Determine the (x, y) coordinate at the center of the cell enclosing the given text.  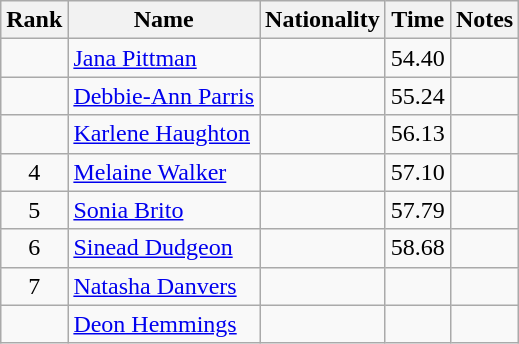
54.40 (418, 58)
Sonia Brito (164, 210)
7 (34, 286)
57.79 (418, 210)
Melaine Walker (164, 172)
Rank (34, 20)
Notes (484, 20)
Karlene Haughton (164, 134)
Deon Hemmings (164, 324)
Time (418, 20)
Name (164, 20)
57.10 (418, 172)
Jana Pittman (164, 58)
Sinead Dudgeon (164, 248)
Nationality (323, 20)
5 (34, 210)
4 (34, 172)
Natasha Danvers (164, 286)
55.24 (418, 96)
58.68 (418, 248)
Debbie-Ann Parris (164, 96)
56.13 (418, 134)
6 (34, 248)
